Scan for the cell matching the given text and deliver its [x, y] coordinate at center. 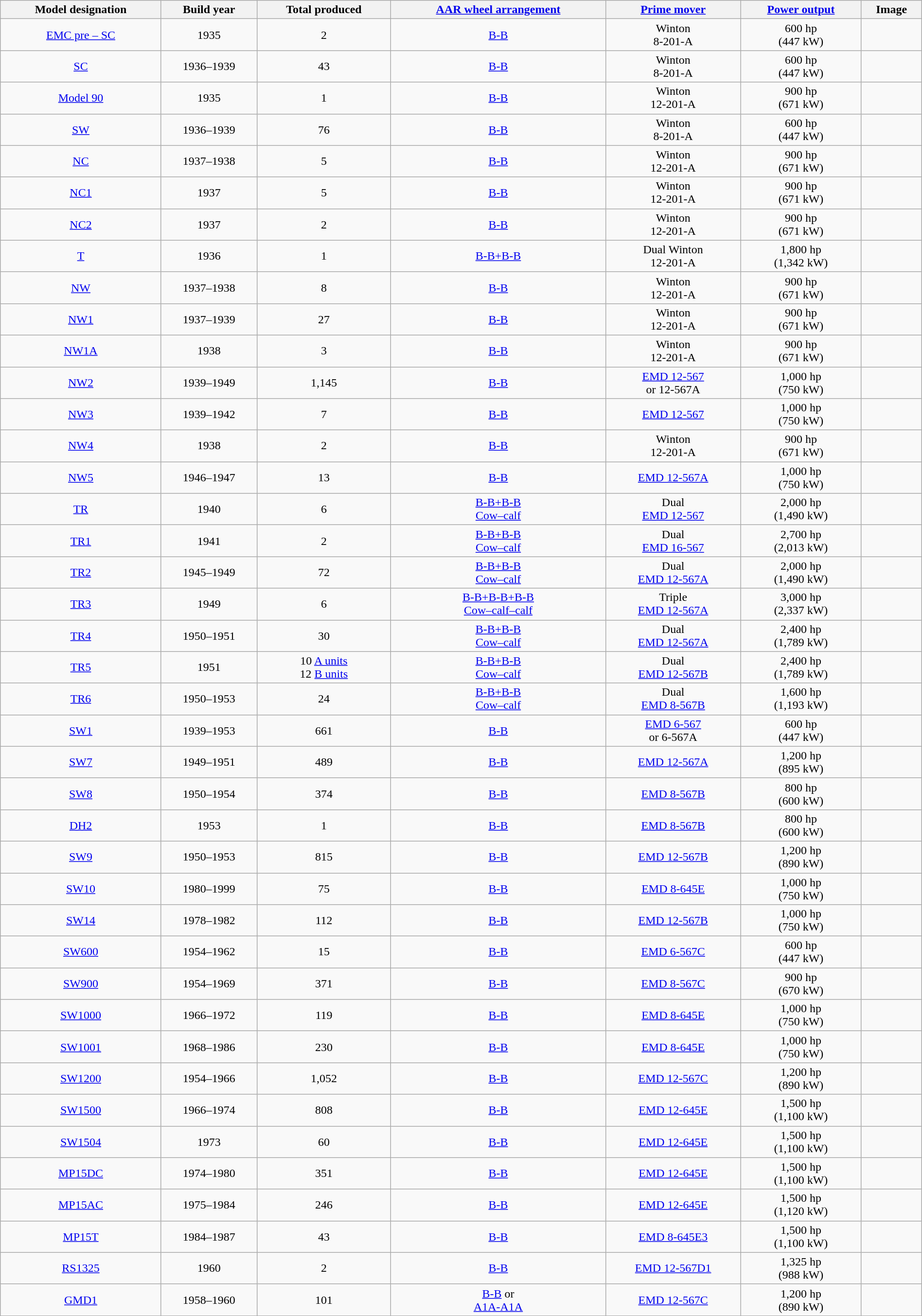
EMD 12-567 [673, 414]
EMD 6-567or 6-567A [673, 730]
1968–1986 [209, 1047]
DH2 [81, 825]
1,600 hp(1,193 kW) [801, 699]
101 [324, 1300]
1,500 hp(1,120 kW) [801, 1205]
TR6 [81, 699]
AAR wheel arrangement [498, 10]
SW1500 [81, 1110]
NW4 [81, 446]
371 [324, 984]
1953 [209, 825]
SW14 [81, 921]
1939–1953 [209, 730]
SW [81, 129]
SW600 [81, 952]
TR5 [81, 667]
SC [81, 66]
B-B orA1A-A1A [498, 1300]
1941 [209, 541]
246 [324, 1205]
SW900 [81, 984]
NW3 [81, 414]
NW [81, 288]
NW1A [81, 351]
661 [324, 730]
1,000 hp (750 kW) [801, 1015]
30 [324, 636]
1949–1951 [209, 762]
NW1 [81, 319]
230 [324, 1047]
1966–1972 [209, 1015]
SW1000 [81, 1015]
SW1200 [81, 1078]
T [81, 256]
10 A units12 B units [324, 667]
13 [324, 477]
EMD 6-567C [673, 952]
1,800 hp(1,342 kW) [801, 256]
1946–1947 [209, 477]
1958–1960 [209, 1300]
815 [324, 857]
119 [324, 1015]
Prime mover [673, 10]
1,052 [324, 1078]
B-B+B-B+B-BCow–calf–calf [498, 604]
1950–1954 [209, 793]
1937–1939 [209, 319]
Build year [209, 10]
EMC pre – SC [81, 35]
EMD 8-567C [673, 984]
1940 [209, 509]
1980–1999 [209, 889]
TR3 [81, 604]
B-B+B-B [498, 256]
374 [324, 793]
3 [324, 351]
1939–1942 [209, 414]
MP15DC [81, 1174]
MP15AC [81, 1205]
NW2 [81, 382]
489 [324, 762]
DualEMD 12-567 [673, 509]
EMD 12-567D1 [673, 1268]
1,145 [324, 382]
Image [891, 10]
1960 [209, 1268]
1,325 hp(988 kW) [801, 1268]
1950–1951 [209, 636]
1978–1982 [209, 921]
24 [324, 699]
DualEMD 16-567 [673, 541]
27 [324, 319]
7 [324, 414]
1973 [209, 1141]
351 [324, 1174]
NC [81, 161]
1954–1969 [209, 984]
808 [324, 1110]
Dual Winton12-201-A [673, 256]
GMD1 [81, 1300]
TR [81, 509]
1,200 hp(895 kW) [801, 762]
NW5 [81, 477]
SW10 [81, 889]
DualEMD 12-567B [673, 667]
NC1 [81, 193]
72 [324, 573]
1984–1987 [209, 1237]
3,000 hp(2,337 kW) [801, 604]
Total produced [324, 10]
60 [324, 1141]
2,700 hp(2,013 kW) [801, 541]
RS1325 [81, 1268]
TR1 [81, 541]
1945–1949 [209, 573]
TR4 [81, 636]
Power output [801, 10]
76 [324, 129]
1974–1980 [209, 1174]
15 [324, 952]
NC2 [81, 225]
EMD 12-567or 12-567A [673, 382]
DualEMD 8-567B [673, 699]
112 [324, 921]
1954–1966 [209, 1078]
Model 90 [81, 98]
SW9 [81, 857]
75 [324, 889]
1954–1962 [209, 952]
SW1 [81, 730]
EMD 8-645E3 [673, 1237]
Model designation [81, 10]
1951 [209, 667]
MP15T [81, 1237]
1939–1949 [209, 382]
SW8 [81, 793]
1936 [209, 256]
SW1001 [81, 1047]
TripleEMD 12-567A [673, 604]
SW7 [81, 762]
TR2 [81, 573]
1949 [209, 604]
SW1504 [81, 1141]
8 [324, 288]
1975–1984 [209, 1205]
1966–1974 [209, 1110]
900 hp(670 kW) [801, 984]
